Locate the cell with the specified text and output its [x, y] center coordinate. 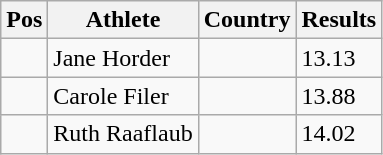
Carole Filer [123, 96]
Ruth Raaflaub [123, 134]
Pos [24, 20]
14.02 [339, 134]
13.88 [339, 96]
Results [339, 20]
13.13 [339, 58]
Jane Horder [123, 58]
Country [247, 20]
Athlete [123, 20]
